Determine the [X, Y] coordinate at the center of the cell enclosing the given text.  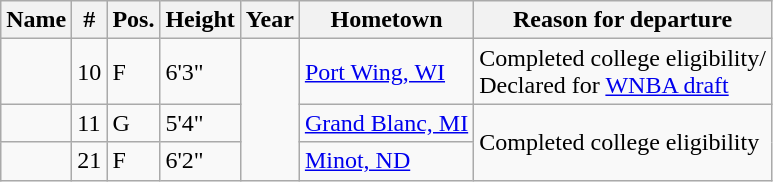
Minot, ND [386, 161]
Name [36, 20]
# [90, 20]
Reason for departure [623, 20]
11 [90, 123]
6'3" [200, 72]
Year [270, 20]
Pos. [134, 20]
21 [90, 161]
Hometown [386, 20]
Completed college eligibility [623, 142]
Grand Blanc, MI [386, 123]
Height [200, 20]
10 [90, 72]
Completed college eligibility/Declared for WNBA draft [623, 72]
6'2" [200, 161]
5'4" [200, 123]
G [134, 123]
Port Wing, WI [386, 72]
